Scan for the cell matching the given text and deliver its (x, y) coordinate at center. 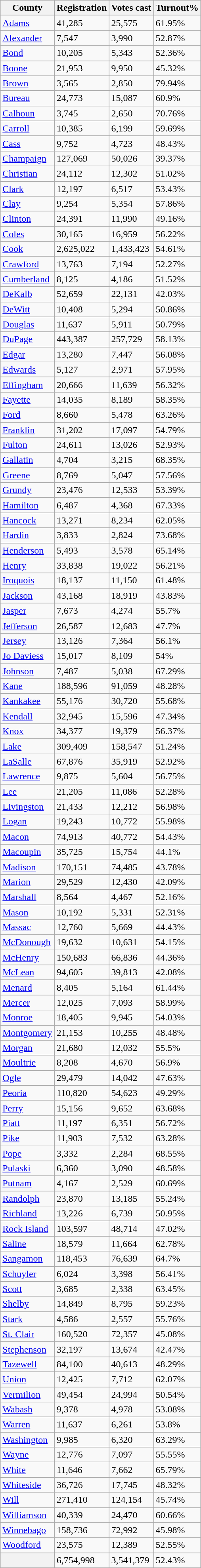
Macon (27, 837)
56.1% (177, 641)
3,578 (131, 550)
26,587 (82, 626)
59.69% (177, 128)
7,532 (131, 1138)
3,541,379 (131, 1560)
Pope (27, 1153)
56.21% (177, 565)
5,669 (131, 927)
67.33% (177, 505)
60.66% (177, 1515)
5,164 (131, 988)
16,959 (131, 234)
79.94% (177, 83)
Registration (82, 8)
9,652 (131, 1108)
61.95% (177, 23)
Bureau (27, 98)
11,903 (82, 1138)
11,639 (131, 384)
8,795 (131, 1304)
5,478 (131, 415)
Marshall (27, 897)
8,660 (82, 415)
52.16% (177, 897)
158,736 (82, 1530)
309,409 (82, 746)
20,666 (82, 384)
54.03% (177, 1018)
St. Clair (27, 1334)
55.76% (177, 1319)
68.35% (177, 460)
Christian (27, 173)
Henry (27, 565)
Randolph (27, 1199)
DeKalb (27, 294)
8,564 (82, 897)
40,613 (131, 1364)
48.28% (177, 686)
McLean (27, 972)
54.61% (177, 249)
47.63% (177, 1078)
12,197 (82, 189)
76,639 (131, 1259)
Williamson (27, 1515)
61.44% (177, 988)
Calhoun (27, 113)
70.76% (177, 113)
4,368 (131, 505)
12,212 (131, 807)
4,186 (131, 279)
21,433 (82, 807)
52,659 (82, 294)
DeWitt (27, 309)
58.13% (177, 339)
53.08% (177, 1410)
6,517 (131, 189)
91,059 (131, 686)
Fayette (27, 400)
6,487 (82, 505)
2,625,022 (82, 249)
23,870 (82, 1199)
6,024 (82, 1274)
Moultrie (27, 1063)
12,425 (82, 1379)
Hardin (27, 535)
4,274 (131, 611)
Cass (27, 143)
Edwards (27, 369)
3,745 (82, 113)
Grundy (27, 490)
47.7% (177, 626)
4,704 (82, 460)
Kane (27, 686)
7,547 (82, 38)
5,038 (131, 671)
5,604 (131, 776)
6,199 (131, 128)
Shelby (27, 1304)
13,674 (131, 1349)
Kendall (27, 716)
170,151 (82, 867)
3,398 (131, 1274)
Franklin (27, 430)
Will (27, 1500)
150,683 (82, 957)
9,752 (82, 143)
30,165 (82, 234)
30,720 (131, 701)
6,351 (131, 1123)
Greene (27, 475)
52.92% (177, 761)
44.1% (177, 852)
74,913 (82, 837)
Macoupin (27, 852)
Johnson (27, 671)
11,990 (131, 219)
63.29% (177, 1440)
24,773 (82, 98)
44.43% (177, 927)
50.95% (177, 1214)
18,579 (82, 1244)
6,261 (131, 1425)
21,953 (82, 68)
56.75% (177, 776)
13,280 (82, 354)
Cook (27, 249)
Scott (27, 1289)
58.99% (177, 1003)
10,631 (131, 942)
48.48% (177, 1033)
48,714 (131, 1229)
118,453 (82, 1259)
Mercer (27, 1003)
24,611 (82, 445)
Putnam (27, 1184)
8,769 (82, 475)
Knox (27, 731)
2,850 (131, 83)
7,093 (131, 1003)
54,623 (131, 1093)
54.15% (177, 942)
9,378 (82, 1410)
34,377 (82, 731)
42.47% (177, 1349)
Montgomery (27, 1033)
64.7% (177, 1259)
18,137 (82, 580)
Champaign (27, 158)
13,126 (82, 641)
Sangamon (27, 1259)
Edgar (27, 354)
Mason (27, 912)
19,243 (82, 822)
55.55% (177, 1455)
Perry (27, 1108)
2,338 (131, 1289)
35,919 (131, 761)
15,087 (131, 98)
63.68% (177, 1108)
32,197 (82, 1349)
Vermilion (27, 1394)
74,485 (131, 867)
57.56% (177, 475)
40,772 (131, 837)
Lee (27, 792)
11,197 (82, 1123)
7,673 (82, 611)
23,575 (82, 1545)
4,670 (131, 1063)
103,597 (82, 1229)
45.08% (177, 1334)
52.93% (177, 445)
Clark (27, 189)
57.86% (177, 204)
19,632 (82, 942)
49.29% (177, 1093)
12,776 (82, 1455)
257,729 (131, 339)
Woodford (27, 1545)
84,100 (82, 1364)
40,339 (82, 1515)
12,302 (131, 173)
52.36% (177, 53)
53.8% (177, 1425)
41,285 (82, 23)
Gallatin (27, 460)
Jackson (27, 596)
49,454 (82, 1394)
Wabash (27, 1410)
5,493 (82, 550)
Carroll (27, 128)
9,985 (82, 1440)
13,226 (82, 1214)
48.32% (177, 1485)
Wayne (27, 1455)
271,410 (82, 1500)
9,945 (131, 1018)
54.43% (177, 837)
62.05% (177, 520)
43.83% (177, 596)
21,153 (82, 1033)
56.37% (177, 731)
7,364 (131, 641)
59.23% (177, 1304)
Pulaski (27, 1168)
3,215 (131, 460)
72,357 (131, 1334)
7,194 (131, 264)
6,754,998 (82, 1560)
Morgan (27, 1048)
53.43% (177, 189)
67,876 (82, 761)
24,470 (131, 1515)
443,387 (82, 339)
17,097 (131, 430)
Jasper (27, 611)
60.69% (177, 1184)
7,712 (131, 1379)
Madison (27, 867)
7,487 (82, 671)
4,467 (131, 897)
Winnebago (27, 1530)
Monroe (27, 1018)
11,664 (131, 1244)
57.95% (177, 369)
45.98% (177, 1530)
52.28% (177, 792)
55.7% (177, 611)
Marion (27, 882)
Stephenson (27, 1349)
45.32% (177, 68)
Jersey (27, 641)
12,032 (131, 1048)
56.22% (177, 234)
McDonough (27, 942)
55.68% (177, 701)
51.02% (177, 173)
18,919 (131, 596)
Lake (27, 746)
110,820 (82, 1093)
4,586 (82, 1319)
62.78% (177, 1244)
29,479 (82, 1078)
52.27% (177, 264)
72,992 (131, 1530)
2,824 (131, 535)
94,605 (82, 972)
48.29% (177, 1364)
48.43% (177, 143)
13,026 (131, 445)
39.37% (177, 158)
39,813 (131, 972)
63.45% (177, 1289)
4,167 (82, 1184)
52.31% (177, 912)
3,332 (82, 1153)
55,176 (82, 701)
50.79% (177, 324)
McHenry (27, 957)
12,683 (131, 626)
13,185 (131, 1199)
Fulton (27, 445)
13,763 (82, 264)
Brown (27, 83)
33,838 (82, 565)
3,990 (131, 38)
54% (177, 656)
Menard (27, 988)
Clinton (27, 219)
35,725 (82, 852)
Henderson (27, 550)
8,189 (131, 400)
124,154 (131, 1500)
15,754 (131, 852)
56.98% (177, 807)
Piatt (27, 1123)
8,208 (82, 1063)
48.58% (177, 1168)
12,389 (131, 1545)
Stark (27, 1319)
County (27, 8)
21,205 (82, 792)
Peoria (27, 1093)
54.79% (177, 430)
31,202 (82, 430)
45.74% (177, 1500)
7,447 (131, 354)
65.79% (177, 1470)
65.14% (177, 550)
Rock Island (27, 1229)
52.43% (177, 1560)
61.48% (177, 580)
8,234 (131, 520)
44.36% (177, 957)
6,739 (131, 1214)
55.5% (177, 1048)
42.03% (177, 294)
32,945 (82, 716)
14,035 (82, 400)
Washington (27, 1440)
62.07% (177, 1379)
15,596 (131, 716)
12,760 (82, 927)
Logan (27, 822)
42.09% (177, 882)
Cumberland (27, 279)
56.9% (177, 1063)
127,069 (82, 158)
12,533 (131, 490)
63.28% (177, 1138)
12,430 (131, 882)
56.41% (177, 1274)
21,680 (82, 1048)
22,131 (131, 294)
Richland (27, 1214)
Hamilton (27, 505)
188,596 (82, 686)
3,565 (82, 83)
11,150 (131, 580)
Saline (27, 1244)
36,726 (82, 1485)
24,994 (131, 1394)
1,433,423 (131, 249)
24,112 (82, 173)
14,042 (131, 1078)
9,254 (82, 204)
51.52% (177, 279)
13,271 (82, 520)
56.32% (177, 384)
DuPage (27, 339)
23,476 (82, 490)
52.87% (177, 38)
5,127 (82, 369)
Tazewell (27, 1364)
8,109 (131, 656)
50,026 (131, 158)
4,723 (131, 143)
15,156 (82, 1108)
5,047 (131, 475)
8,405 (82, 988)
15,017 (82, 656)
160,520 (82, 1334)
Warren (27, 1425)
Turnout% (177, 8)
5,294 (131, 309)
2,557 (131, 1319)
73.68% (177, 535)
11,086 (131, 792)
17,745 (131, 1485)
2,284 (131, 1153)
6,320 (131, 1440)
Alexander (27, 38)
55.98% (177, 822)
18,405 (82, 1018)
Coles (27, 234)
Adams (27, 23)
60.9% (177, 98)
9,875 (82, 776)
5,911 (131, 324)
5,343 (131, 53)
Jo Daviess (27, 656)
56.72% (177, 1123)
52.55% (177, 1545)
10,408 (82, 309)
19,379 (131, 731)
9,950 (131, 68)
43.78% (177, 867)
5,354 (131, 204)
8,125 (82, 279)
66,836 (131, 957)
5,331 (131, 912)
56.08% (177, 354)
2,529 (131, 1184)
7,097 (131, 1455)
25,575 (131, 23)
10,385 (82, 128)
10,255 (131, 1033)
55.24% (177, 1199)
Effingham (27, 384)
Hancock (27, 520)
Ford (27, 415)
53.39% (177, 490)
Whiteside (27, 1485)
2,971 (131, 369)
68.55% (177, 1153)
43,168 (82, 596)
14,849 (82, 1304)
47.02% (177, 1229)
2,650 (131, 113)
3,090 (131, 1168)
Crawford (27, 264)
49.16% (177, 219)
10,205 (82, 53)
Boone (27, 68)
24,391 (82, 219)
Douglas (27, 324)
Lawrence (27, 776)
Livingston (27, 807)
White (27, 1470)
42.08% (177, 972)
Clay (27, 204)
158,547 (131, 746)
Pike (27, 1138)
67.29% (177, 671)
Ogle (27, 1078)
3,833 (82, 535)
Iroquois (27, 580)
47.34% (177, 716)
63.26% (177, 415)
7,662 (131, 1470)
12,025 (82, 1003)
29,529 (82, 882)
3,685 (82, 1289)
Votes cast (131, 8)
Jefferson (27, 626)
50.54% (177, 1394)
51.24% (177, 746)
58.35% (177, 400)
6,360 (82, 1168)
50.86% (177, 309)
Union (27, 1379)
19,022 (131, 565)
10,192 (82, 912)
Bond (27, 53)
4,978 (131, 1410)
10,772 (131, 822)
Kankakee (27, 701)
Massac (27, 927)
Schuyler (27, 1274)
LaSalle (27, 761)
11,646 (82, 1470)
